Locate the cell with the specified text and output its [X, Y] center coordinate. 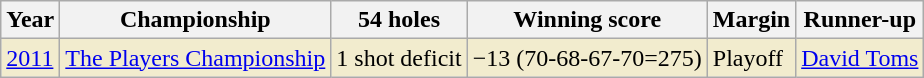
1 shot deficit [399, 58]
Runner-up [860, 20]
2011 [30, 58]
David Toms [860, 58]
−13 (70-68-67-70=275) [587, 58]
The Players Championship [196, 58]
Championship [196, 20]
Year [30, 20]
Margin [751, 20]
Playoff [751, 58]
Winning score [587, 20]
54 holes [399, 20]
